Capture the cell that displays the provided text and extract its (x, y) central coordinate. 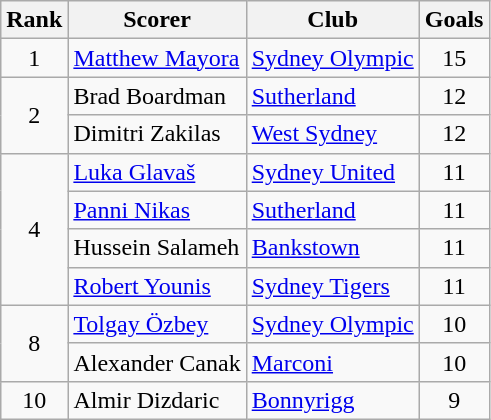
Goals (454, 20)
Luka Glavaš (157, 172)
Rank (34, 20)
Alexander Canak (157, 362)
Dimitri Zakilas (157, 134)
Sydney Tigers (332, 286)
Matthew Mayora (157, 58)
9 (454, 400)
2 (34, 115)
Panni Nikas (157, 210)
Sydney United (332, 172)
Almir Dizdaric (157, 400)
Club (332, 20)
West Sydney (332, 134)
15 (454, 58)
Bonnyrigg (332, 400)
Brad Boardman (157, 96)
Scorer (157, 20)
Marconi (332, 362)
4 (34, 229)
Robert Younis (157, 286)
1 (34, 58)
Tolgay Özbey (157, 324)
8 (34, 343)
Bankstown (332, 248)
Hussein Salameh (157, 248)
